Return the [x, y] coordinate for the center point of the cell that contains the specified text.  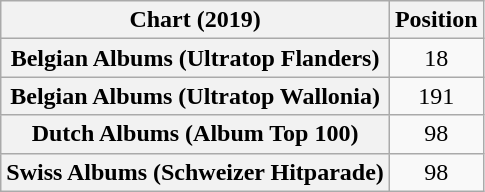
191 [436, 96]
Belgian Albums (Ultratop Wallonia) [196, 96]
Swiss Albums (Schweizer Hitparade) [196, 172]
Dutch Albums (Album Top 100) [196, 134]
18 [436, 58]
Belgian Albums (Ultratop Flanders) [196, 58]
Position [436, 20]
Chart (2019) [196, 20]
